Locate the cell with the specified text and output its (X, Y) center coordinate. 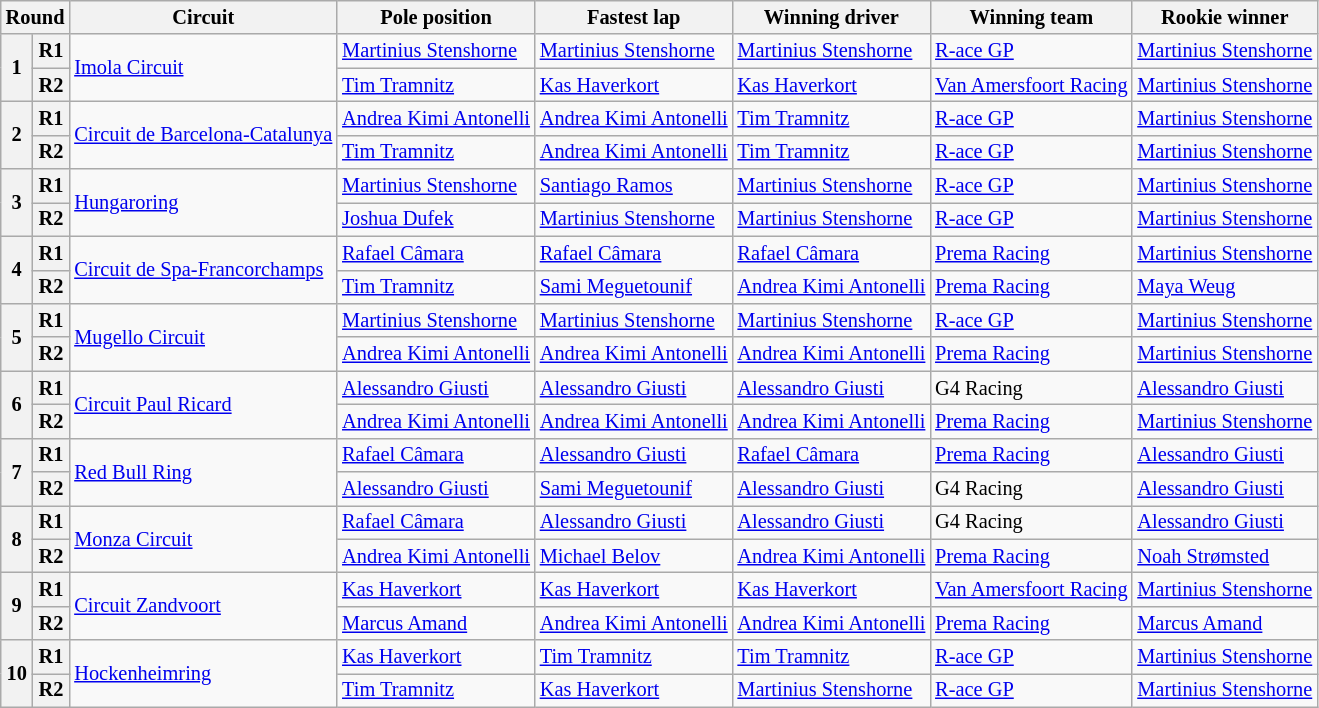
6 (17, 404)
8 (17, 538)
3 (17, 202)
Hungaroring (203, 202)
Noah Strømsted (1224, 556)
Maya Weug (1224, 287)
Monza Circuit (203, 538)
Joshua Dufek (436, 219)
Circuit Zandvoort (203, 606)
5 (17, 336)
Red Bull Ring (203, 472)
Fastest lap (634, 17)
1 (17, 68)
Circuit de Barcelona-Catalunya (203, 134)
Rookie winner (1224, 17)
Pole position (436, 17)
Round (36, 17)
10 (17, 674)
7 (17, 472)
2 (17, 134)
4 (17, 270)
Circuit (203, 17)
Circuit de Spa-Francorchamps (203, 270)
Circuit Paul Ricard (203, 404)
9 (17, 606)
Winning team (1031, 17)
Santiago Ramos (634, 186)
Michael Belov (634, 556)
Winning driver (832, 17)
Mugello Circuit (203, 336)
Imola Circuit (203, 68)
Hockenheimring (203, 674)
